Provide the (x, y) coordinate of the cell's center where the given text is located.  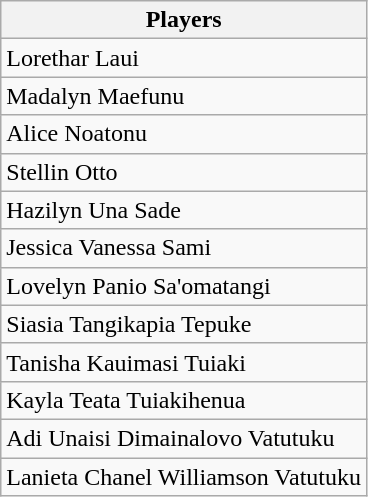
Madalyn Maefunu (184, 96)
Hazilyn Una Sade (184, 210)
Jessica Vanessa Sami (184, 248)
Siasia Tangikapia Tepuke (184, 324)
Lovelyn Panio Sa'omatangi (184, 286)
Kayla Teata Tuiakihenua (184, 400)
Alice Noatonu (184, 134)
Players (184, 20)
Tanisha Kauimasi Tuiaki (184, 362)
Lanieta Chanel Williamson Vatutuku (184, 477)
Lorethar Laui (184, 58)
Adi Unaisi Dimainalovo Vatutuku (184, 438)
Stellin Otto (184, 172)
